Scan for the cell matching the given text and deliver its [x, y] coordinate at center. 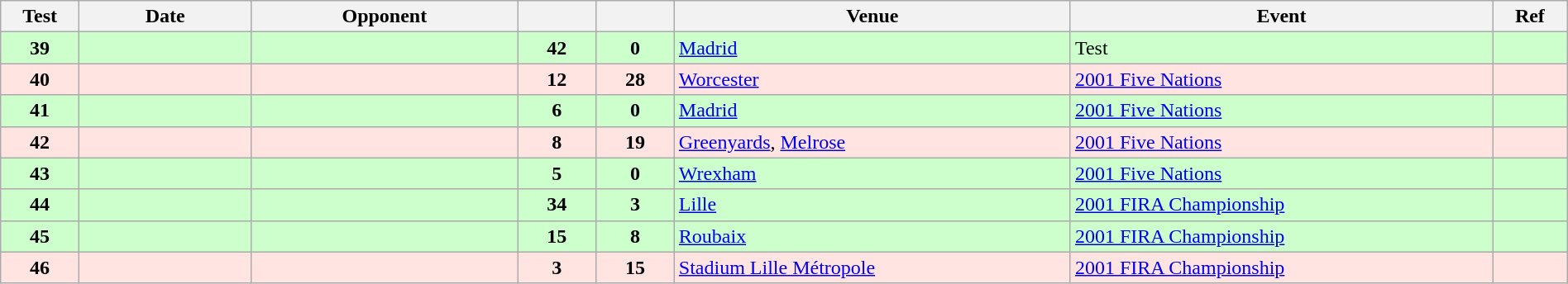
Date [165, 17]
Ref [1530, 17]
28 [635, 79]
Stadium Lille Métropole [872, 267]
Venue [872, 17]
Lille [872, 205]
40 [40, 79]
19 [635, 142]
34 [557, 205]
41 [40, 111]
Wrexham [872, 173]
45 [40, 236]
Worcester [872, 79]
Opponent [385, 17]
39 [40, 48]
43 [40, 173]
5 [557, 173]
44 [40, 205]
Roubaix [872, 236]
12 [557, 79]
6 [557, 111]
Greenyards, Melrose [872, 142]
46 [40, 267]
Event [1281, 17]
